Find where the given text appears and provide that cell's center as (x, y) coordinate. 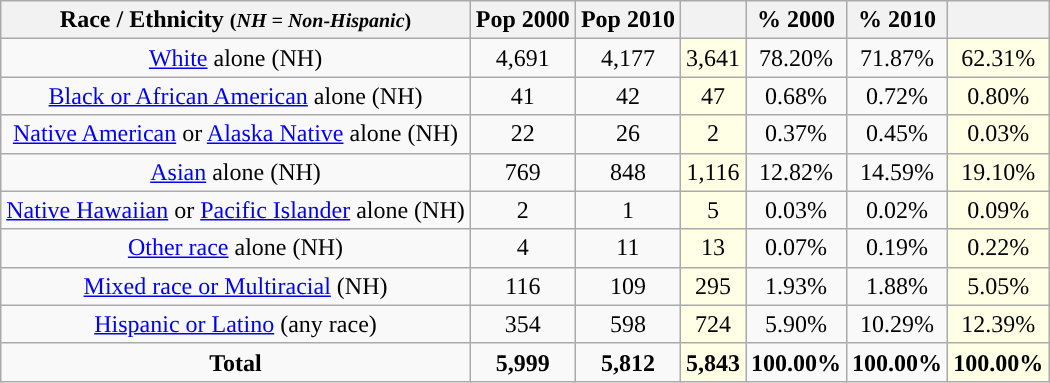
0.02% (898, 210)
Total (236, 362)
5,812 (628, 362)
295 (712, 286)
0.37% (796, 134)
Pop 2010 (628, 20)
Mixed race or Multiracial (NH) (236, 286)
Native Hawaiian or Pacific Islander alone (NH) (236, 210)
Hispanic or Latino (any race) (236, 324)
0.72% (898, 96)
26 (628, 134)
62.31% (998, 58)
5,843 (712, 362)
12.39% (998, 324)
724 (712, 324)
0.19% (898, 248)
22 (522, 134)
12.82% (796, 172)
0.45% (898, 134)
0.80% (998, 96)
14.59% (898, 172)
42 (628, 96)
71.87% (898, 58)
11 (628, 248)
78.20% (796, 58)
0.07% (796, 248)
769 (522, 172)
1.93% (796, 286)
Black or African American alone (NH) (236, 96)
5,999 (522, 362)
5.90% (796, 324)
0.68% (796, 96)
Asian alone (NH) (236, 172)
1 (628, 210)
109 (628, 286)
4,177 (628, 58)
10.29% (898, 324)
Race / Ethnicity (NH = Non-Hispanic) (236, 20)
47 (712, 96)
5 (712, 210)
4,691 (522, 58)
19.10% (998, 172)
Pop 2000 (522, 20)
598 (628, 324)
0.22% (998, 248)
1.88% (898, 286)
116 (522, 286)
1,116 (712, 172)
848 (628, 172)
0.09% (998, 210)
41 (522, 96)
4 (522, 248)
Native American or Alaska Native alone (NH) (236, 134)
% 2010 (898, 20)
White alone (NH) (236, 58)
% 2000 (796, 20)
3,641 (712, 58)
13 (712, 248)
354 (522, 324)
5.05% (998, 286)
Other race alone (NH) (236, 248)
